For the text-containing cell, return its midpoint in (X, Y) coordinate format. 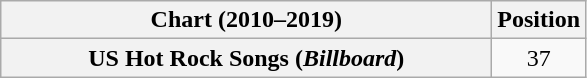
37 (539, 58)
US Hot Rock Songs (Billboard) (246, 58)
Position (539, 20)
Chart (2010–2019) (246, 20)
